Determine the [x, y] coordinate at the center of the cell enclosing the given text.  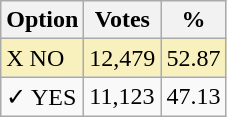
Votes [122, 20]
12,479 [122, 58]
Option [42, 20]
X NO [42, 58]
11,123 [122, 97]
47.13 [194, 97]
✓ YES [42, 97]
52.87 [194, 58]
% [194, 20]
